For the text-containing cell, return its midpoint in (x, y) coordinate format. 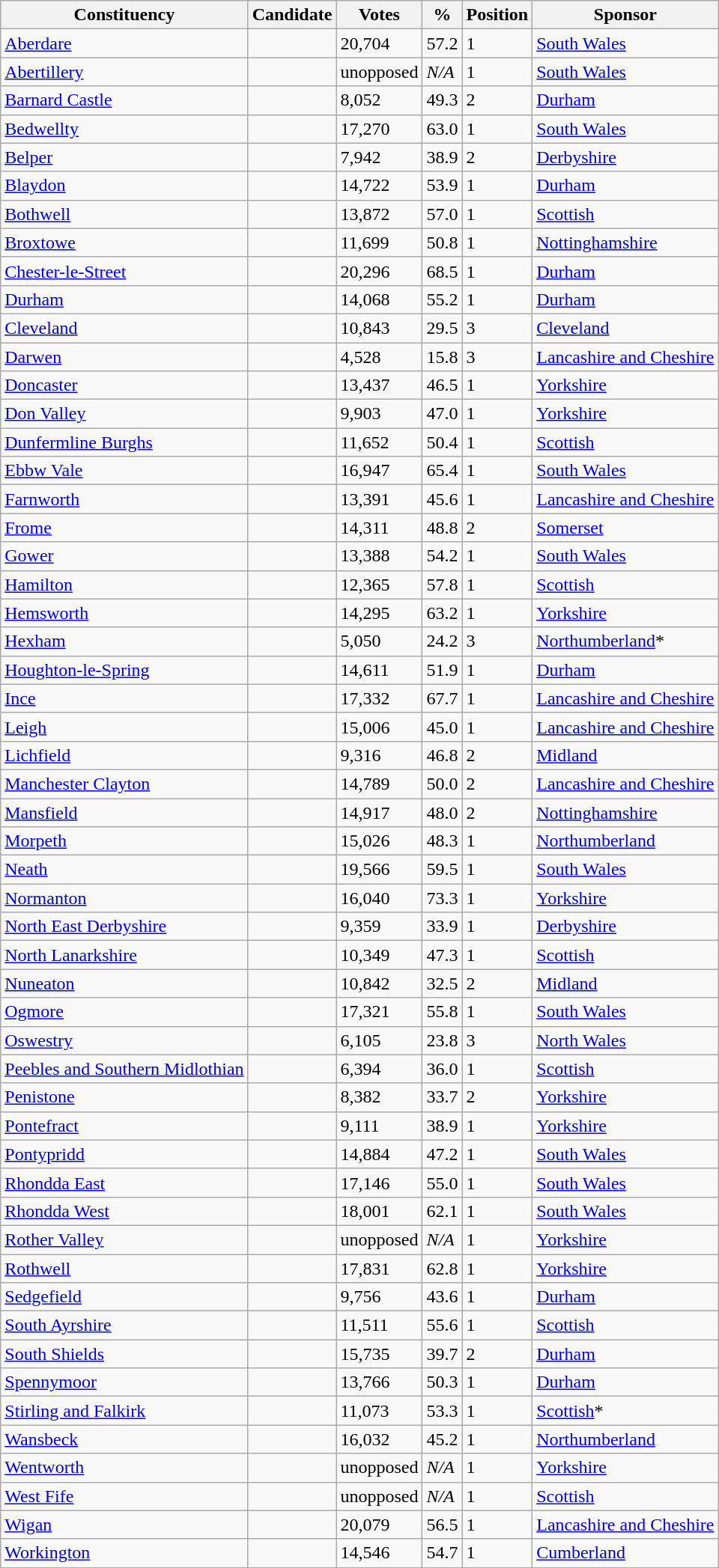
Frome (124, 528)
33.7 (442, 1097)
Position (497, 15)
50.4 (442, 442)
47.3 (442, 955)
32.5 (442, 983)
Pontypridd (124, 1154)
11,511 (379, 1326)
50.0 (442, 784)
17,270 (379, 129)
Wansbeck (124, 1439)
15,735 (379, 1354)
Leigh (124, 727)
16,032 (379, 1439)
73.3 (442, 898)
50.3 (442, 1382)
55.8 (442, 1012)
17,332 (379, 698)
10,349 (379, 955)
13,437 (379, 385)
Bedwellty (124, 129)
Spennymoor (124, 1382)
North Wales (625, 1040)
18,001 (379, 1211)
67.7 (442, 698)
Neath (124, 870)
Morpeth (124, 841)
17,831 (379, 1269)
Somerset (625, 528)
47.2 (442, 1154)
Lichfield (124, 755)
9,903 (379, 414)
14,611 (379, 670)
29.5 (442, 328)
14,295 (379, 613)
Don Valley (124, 414)
54.7 (442, 1553)
Abertillery (124, 72)
14,722 (379, 186)
56.5 (442, 1525)
14,789 (379, 784)
Candidate (292, 15)
Pontefract (124, 1126)
Cumberland (625, 1553)
17,321 (379, 1012)
54.2 (442, 556)
Wigan (124, 1525)
Rhondda West (124, 1211)
8,382 (379, 1097)
Farnworth (124, 499)
Hemsworth (124, 613)
12,365 (379, 585)
16,947 (379, 471)
63.2 (442, 613)
Northumberland* (625, 641)
Ogmore (124, 1012)
15,026 (379, 841)
9,111 (379, 1126)
55.6 (442, 1326)
14,311 (379, 528)
46.8 (442, 755)
62.8 (442, 1269)
9,756 (379, 1297)
Oswestry (124, 1040)
55.2 (442, 299)
Sponsor (625, 15)
45.0 (442, 727)
14,546 (379, 1553)
Ince (124, 698)
46.5 (442, 385)
Votes (379, 15)
Ebbw Vale (124, 471)
59.5 (442, 870)
6,105 (379, 1040)
53.3 (442, 1411)
Rother Valley (124, 1239)
48.3 (442, 841)
36.0 (442, 1069)
14,068 (379, 299)
Doncaster (124, 385)
6,394 (379, 1069)
Stirling and Falkirk (124, 1411)
55.0 (442, 1183)
20,704 (379, 43)
8,052 (379, 100)
39.7 (442, 1354)
Normanton (124, 898)
20,296 (379, 271)
Bothwell (124, 214)
13,872 (379, 214)
43.6 (442, 1297)
South Shields (124, 1354)
16,040 (379, 898)
53.9 (442, 186)
49.3 (442, 100)
57.2 (442, 43)
West Fife (124, 1496)
5,050 (379, 641)
Belper (124, 157)
10,842 (379, 983)
11,073 (379, 1411)
Gower (124, 556)
Manchester Clayton (124, 784)
14,884 (379, 1154)
63.0 (442, 129)
57.8 (442, 585)
Hamilton (124, 585)
Mansfield (124, 812)
9,316 (379, 755)
24.2 (442, 641)
15,006 (379, 727)
Barnard Castle (124, 100)
13,766 (379, 1382)
4,528 (379, 357)
17,146 (379, 1183)
Sedgefield (124, 1297)
Nuneaton (124, 983)
50.8 (442, 242)
11,652 (379, 442)
15.8 (442, 357)
Rothwell (124, 1269)
13,391 (379, 499)
7,942 (379, 157)
62.1 (442, 1211)
Broxtowe (124, 242)
47.0 (442, 414)
Rhondda East (124, 1183)
South Ayrshire (124, 1326)
65.4 (442, 471)
68.5 (442, 271)
45.6 (442, 499)
45.2 (442, 1439)
10,843 (379, 328)
20,079 (379, 1525)
Scottish* (625, 1411)
Blaydon (124, 186)
9,359 (379, 927)
57.0 (442, 214)
Houghton-le-Spring (124, 670)
14,917 (379, 812)
Hexham (124, 641)
33.9 (442, 927)
23.8 (442, 1040)
48.0 (442, 812)
Penistone (124, 1097)
11,699 (379, 242)
Darwen (124, 357)
19,566 (379, 870)
North East Derbyshire (124, 927)
13,388 (379, 556)
48.8 (442, 528)
Chester-le-Street (124, 271)
Workington (124, 1553)
51.9 (442, 670)
Wentworth (124, 1468)
North Lanarkshire (124, 955)
Aberdare (124, 43)
% (442, 15)
Constituency (124, 15)
Dunfermline Burghs (124, 442)
Peebles and Southern Midlothian (124, 1069)
